Search for the cell housing the specified text and yield its [x, y] center coordinate. 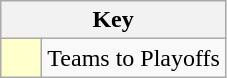
Key [114, 20]
Teams to Playoffs [134, 58]
